Detect which cell encompasses the target text, then output its [x, y] center coordinate. 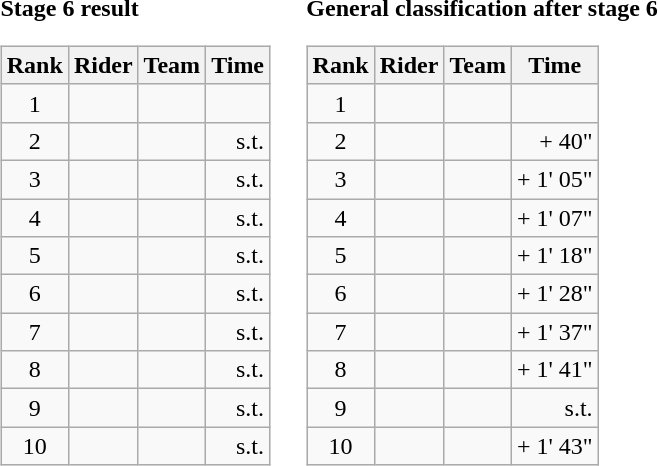
+ 40" [554, 141]
+ 1' 43" [554, 446]
+ 1' 07" [554, 217]
+ 1' 18" [554, 256]
+ 1' 05" [554, 179]
+ 1' 41" [554, 370]
+ 1' 37" [554, 332]
+ 1' 28" [554, 294]
